From the cell containing the given text, extract its center point as [x, y] coordinate. 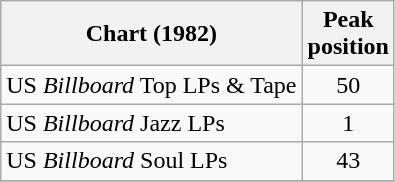
1 [348, 123]
43 [348, 161]
US Billboard Top LPs & Tape [152, 85]
US Billboard Jazz LPs [152, 123]
US Billboard Soul LPs [152, 161]
Peakposition [348, 34]
Chart (1982) [152, 34]
50 [348, 85]
